Search for the cell housing the specified text and yield its [x, y] center coordinate. 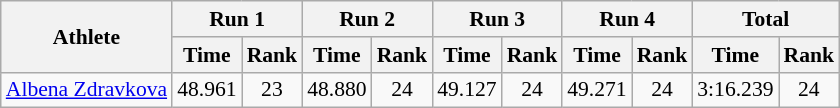
49.127 [466, 90]
Run 3 [497, 19]
Run 4 [627, 19]
23 [272, 90]
Run 1 [237, 19]
Albena Zdravkova [86, 90]
3:16.239 [735, 90]
48.961 [206, 90]
Athlete [86, 36]
48.880 [336, 90]
Total [766, 19]
49.271 [596, 90]
Run 2 [367, 19]
